Output the [x, y] coordinate of the center of the cell containing the given text.  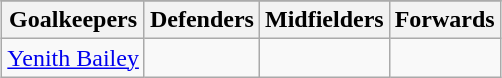
Midfielders [324, 20]
Defenders [202, 20]
Goalkeepers [74, 20]
Forwards [444, 20]
Yenith Bailey [74, 58]
